From the cell containing the given text, extract its center point as (x, y) coordinate. 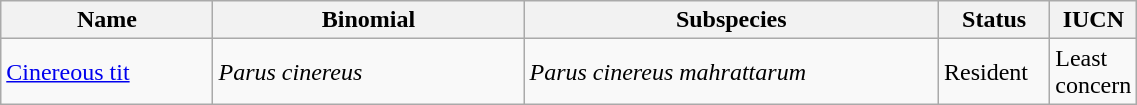
Resident (994, 72)
Least concern (1094, 72)
Name (107, 20)
Subspecies (732, 20)
Parus cinereus (368, 72)
IUCN (1094, 20)
Cinereous tit (107, 72)
Parus cinereus mahrattarum (732, 72)
Binomial (368, 20)
Status (994, 20)
